Return the [X, Y] coordinate for the center point of the cell that contains the specified text.  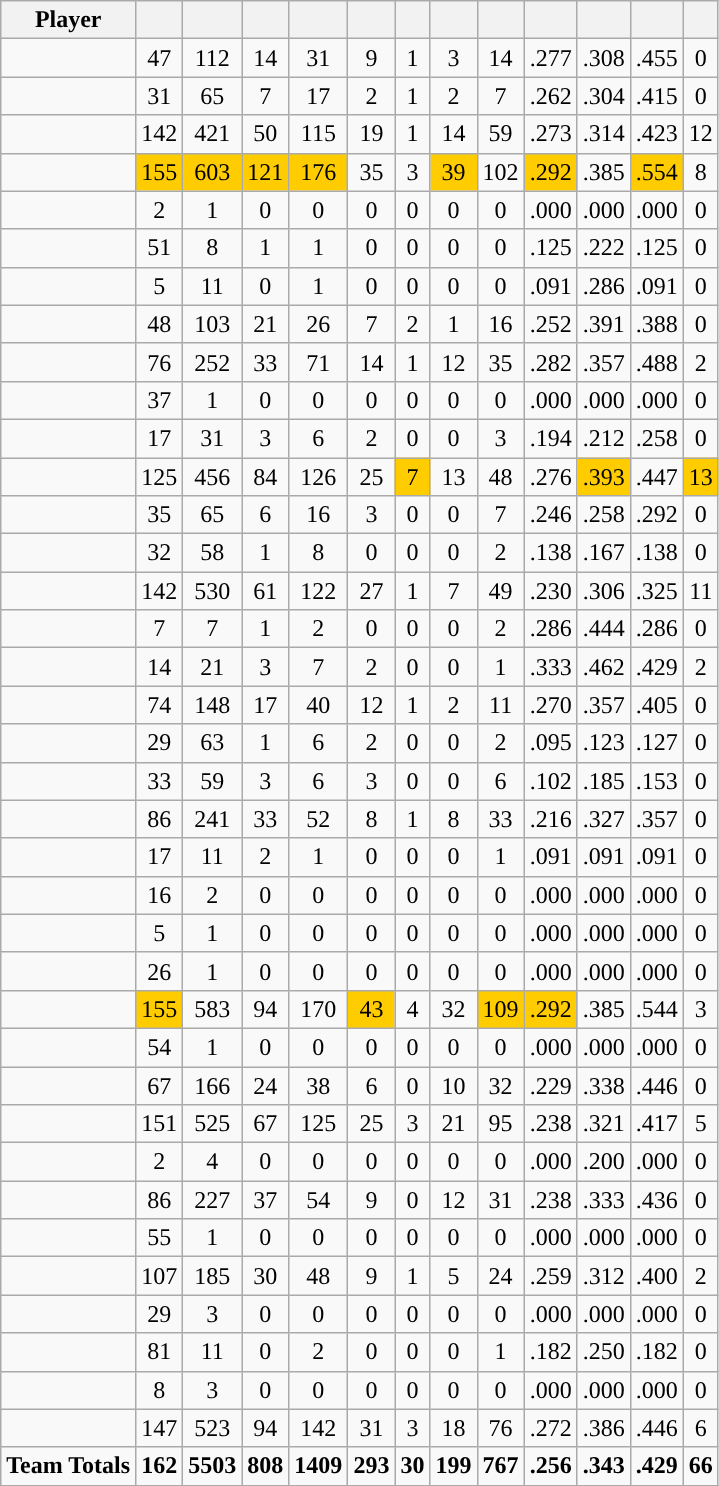
252 [212, 362]
122 [318, 591]
.212 [604, 438]
109 [500, 1009]
241 [212, 819]
.102 [550, 781]
49 [500, 591]
.259 [550, 1276]
227 [212, 1200]
.417 [656, 1124]
1409 [318, 1466]
107 [160, 1276]
40 [318, 705]
52 [318, 819]
176 [318, 172]
.127 [656, 743]
112 [212, 58]
.415 [656, 96]
.447 [656, 477]
166 [212, 1085]
50 [266, 134]
102 [500, 172]
84 [266, 477]
.200 [604, 1162]
.386 [604, 1428]
.262 [550, 96]
.462 [604, 667]
.455 [656, 58]
63 [212, 743]
199 [454, 1466]
523 [212, 1428]
18 [454, 1428]
456 [212, 477]
185 [212, 1276]
421 [212, 134]
.095 [550, 743]
808 [266, 1466]
.250 [604, 1352]
603 [212, 172]
39 [454, 172]
.436 [656, 1200]
525 [212, 1124]
.229 [550, 1085]
151 [160, 1124]
.222 [604, 248]
293 [372, 1466]
Team Totals [68, 1466]
170 [318, 1009]
.273 [550, 134]
5503 [212, 1466]
.185 [604, 781]
.277 [550, 58]
.304 [604, 96]
.153 [656, 781]
10 [454, 1085]
74 [160, 705]
162 [160, 1466]
.194 [550, 438]
.343 [604, 1466]
Player [68, 20]
58 [212, 553]
115 [318, 134]
147 [160, 1428]
.308 [604, 58]
.282 [550, 362]
583 [212, 1009]
95 [500, 1124]
.393 [604, 477]
43 [372, 1009]
.444 [604, 629]
.544 [656, 1009]
.167 [604, 553]
767 [500, 1466]
66 [700, 1466]
148 [212, 705]
.276 [550, 477]
51 [160, 248]
.272 [550, 1428]
126 [318, 477]
.246 [550, 515]
.338 [604, 1085]
19 [372, 134]
.488 [656, 362]
.391 [604, 324]
.554 [656, 172]
.423 [656, 134]
.325 [656, 591]
71 [318, 362]
.270 [550, 705]
.306 [604, 591]
.256 [550, 1466]
47 [160, 58]
.321 [604, 1124]
61 [266, 591]
.388 [656, 324]
530 [212, 591]
.216 [550, 819]
38 [318, 1085]
27 [372, 591]
.312 [604, 1276]
.123 [604, 743]
.230 [550, 591]
.405 [656, 705]
103 [212, 324]
55 [160, 1238]
121 [266, 172]
.327 [604, 819]
.400 [656, 1276]
.314 [604, 134]
81 [160, 1352]
.252 [550, 324]
